Find where the given text appears and provide that cell's center as (x, y) coordinate. 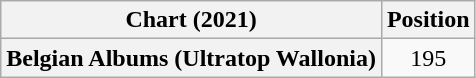
Belgian Albums (Ultratop Wallonia) (192, 58)
195 (428, 58)
Chart (2021) (192, 20)
Position (428, 20)
